Identify which cell holds the provided text, then report its (x, y) central coordinate. 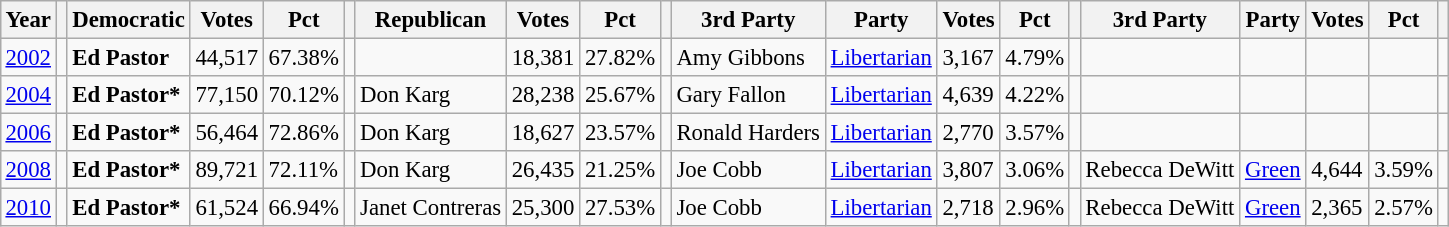
Amy Gibbons (748, 57)
2006 (28, 133)
4,644 (1338, 170)
26,435 (542, 170)
Gary Fallon (748, 95)
21.25% (620, 170)
2.57% (1404, 208)
56,464 (226, 133)
2.96% (1034, 208)
18,627 (542, 133)
3,807 (968, 170)
Janet Contreras (431, 208)
Year (28, 20)
27.82% (620, 57)
3.57% (1034, 133)
3.59% (1404, 170)
Republican (431, 20)
2,718 (968, 208)
77,150 (226, 95)
2004 (28, 95)
3.06% (1034, 170)
28,238 (542, 95)
2,770 (968, 133)
2002 (28, 57)
4,639 (968, 95)
27.53% (620, 208)
2,365 (1338, 208)
89,721 (226, 170)
61,524 (226, 208)
3,167 (968, 57)
67.38% (304, 57)
66.94% (304, 208)
2008 (28, 170)
72.11% (304, 170)
23.57% (620, 133)
Ed Pastor (128, 57)
44,517 (226, 57)
70.12% (304, 95)
18,381 (542, 57)
4.22% (1034, 95)
Ronald Harders (748, 133)
25.67% (620, 95)
2010 (28, 208)
72.86% (304, 133)
25,300 (542, 208)
4.79% (1034, 57)
Democratic (128, 20)
